Return (X, Y) of the center of cell containing provided text 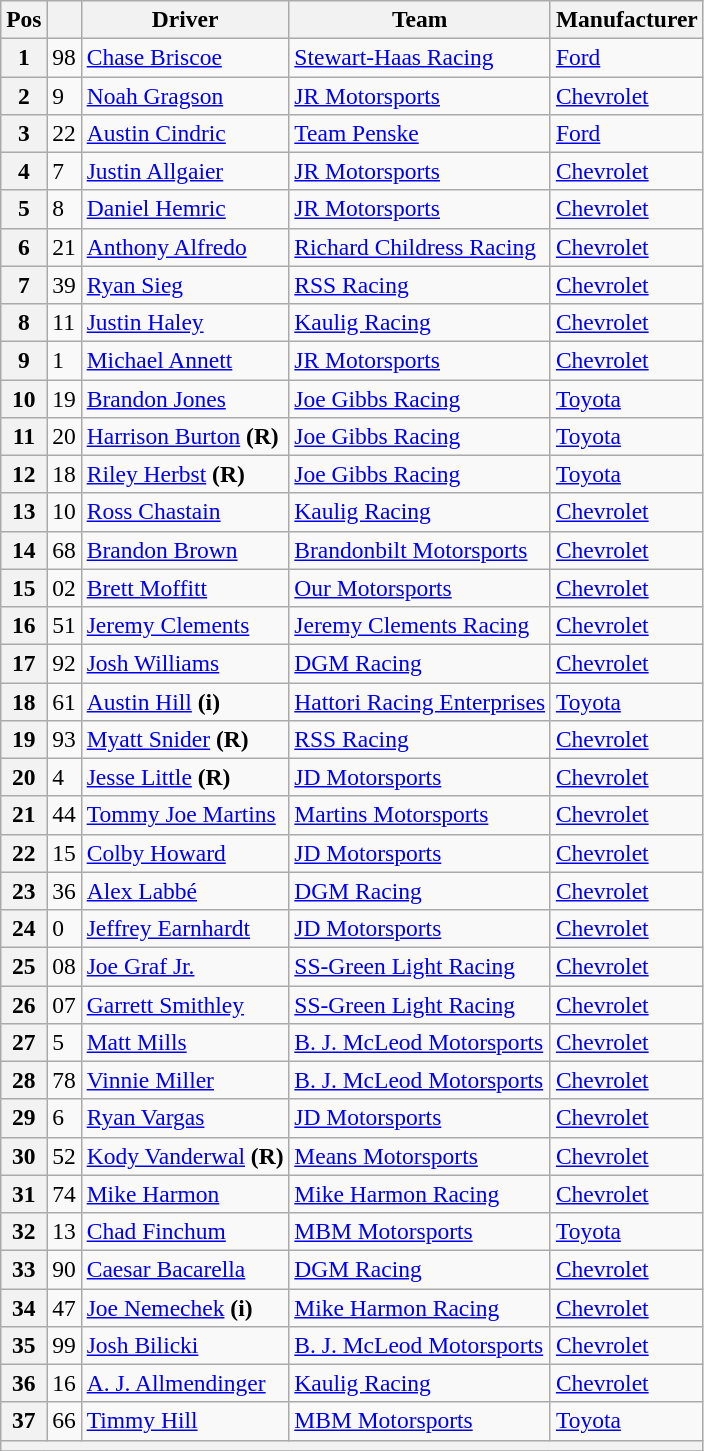
Josh Bilicki (185, 1345)
Brandonbilt Motorsports (420, 550)
Manufacturer (626, 19)
23 (24, 891)
31 (24, 1194)
14 (24, 550)
12 (24, 474)
Noah Gragson (185, 95)
0 (64, 928)
Means Motorsports (420, 1156)
90 (64, 1269)
44 (64, 815)
Tommy Joe Martins (185, 815)
Brandon Brown (185, 550)
Riley Herbst (R) (185, 474)
17 (24, 663)
27 (24, 1042)
Pos (24, 19)
Michael Annett (185, 360)
Justin Allgaier (185, 171)
Team Penske (420, 133)
Myatt Snider (R) (185, 739)
99 (64, 1345)
Chase Briscoe (185, 57)
24 (24, 928)
33 (24, 1269)
29 (24, 1118)
08 (64, 966)
Jeffrey Earnhardt (185, 928)
39 (64, 285)
Joe Graf Jr. (185, 966)
Jesse Little (R) (185, 777)
Vinnie Miller (185, 1080)
Ryan Vargas (185, 1118)
98 (64, 57)
Caesar Bacarella (185, 1269)
Austin Hill (i) (185, 701)
Austin Cindric (185, 133)
Harrison Burton (R) (185, 436)
3 (24, 133)
68 (64, 550)
37 (24, 1421)
Justin Haley (185, 322)
47 (64, 1307)
Matt Mills (185, 1042)
Driver (185, 19)
Daniel Hemric (185, 209)
Brandon Jones (185, 398)
Kody Vanderwal (R) (185, 1156)
93 (64, 739)
66 (64, 1421)
Timmy Hill (185, 1421)
32 (24, 1231)
Garrett Smithley (185, 1004)
92 (64, 663)
74 (64, 1194)
Brett Moffitt (185, 588)
78 (64, 1080)
Ross Chastain (185, 512)
Joe Nemechek (i) (185, 1307)
Richard Childress Racing (420, 247)
Jeremy Clements (185, 625)
35 (24, 1345)
Alex Labbé (185, 891)
30 (24, 1156)
Josh Williams (185, 663)
52 (64, 1156)
07 (64, 1004)
61 (64, 701)
Anthony Alfredo (185, 247)
25 (24, 966)
51 (64, 625)
Martins Motorsports (420, 815)
Team (420, 19)
34 (24, 1307)
A. J. Allmendinger (185, 1383)
2 (24, 95)
Chad Finchum (185, 1231)
26 (24, 1004)
Jeremy Clements Racing (420, 625)
Stewart-Haas Racing (420, 57)
Our Motorsports (420, 588)
Ryan Sieg (185, 285)
02 (64, 588)
Colby Howard (185, 853)
28 (24, 1080)
Mike Harmon (185, 1194)
Hattori Racing Enterprises (420, 701)
